Search for the cell housing the specified text and yield its (x, y) center coordinate. 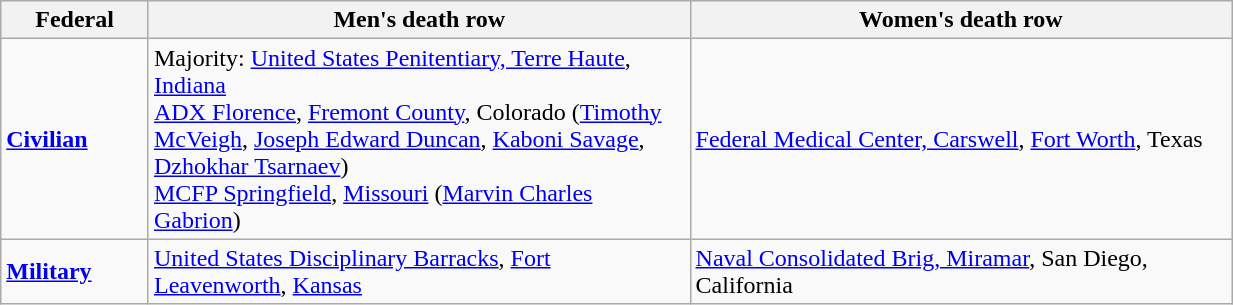
Military (75, 272)
Federal (75, 20)
United States Disciplinary Barracks, Fort Leavenworth, Kansas (419, 272)
Federal Medical Center, Carswell, Fort Worth, Texas (961, 139)
Men's death row (419, 20)
Naval Consolidated Brig, Miramar, San Diego, California (961, 272)
Civilian (75, 139)
Women's death row (961, 20)
